Extract the [X, Y] coordinate from the center of the cell holding the provided text.  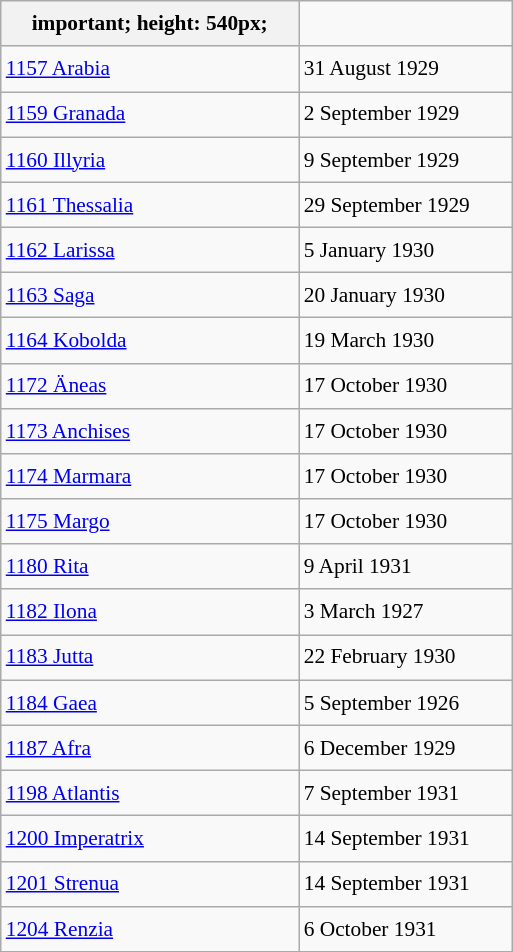
9 September 1929 [406, 160]
1182 Ilona [150, 612]
7 September 1931 [406, 792]
1198 Atlantis [150, 792]
1180 Rita [150, 566]
3 March 1927 [406, 612]
1157 Arabia [150, 68]
1164 Kobolda [150, 340]
20 January 1930 [406, 296]
1174 Marmara [150, 476]
9 April 1931 [406, 566]
19 March 1930 [406, 340]
1161 Thessalia [150, 204]
2 September 1929 [406, 114]
1159 Granada [150, 114]
22 February 1930 [406, 658]
1184 Gaea [150, 702]
1163 Saga [150, 296]
1200 Imperatrix [150, 838]
important; height: 540px; [150, 24]
1173 Anchises [150, 430]
31 August 1929 [406, 68]
1201 Strenua [150, 884]
5 January 1930 [406, 250]
1172 Äneas [150, 386]
1187 Afra [150, 748]
5 September 1926 [406, 702]
1162 Larissa [150, 250]
1175 Margo [150, 522]
29 September 1929 [406, 204]
1183 Jutta [150, 658]
6 October 1931 [406, 928]
1204 Renzia [150, 928]
1160 Illyria [150, 160]
6 December 1929 [406, 748]
